For the text-containing cell, return its midpoint in (X, Y) coordinate format. 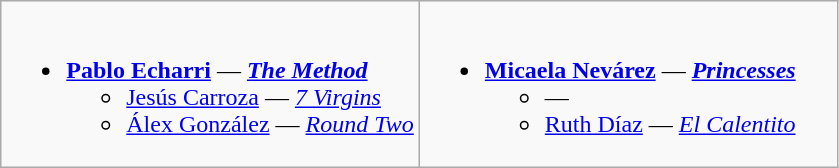
Micaela Nevárez — Princesses — Ruth Díaz — El Calentito (628, 84)
Pablo Echarri — The MethodJesús Carroza — 7 VirginsÁlex González — Round Two (210, 84)
